Output the [x, y] coordinate of the center of the cell containing the given text.  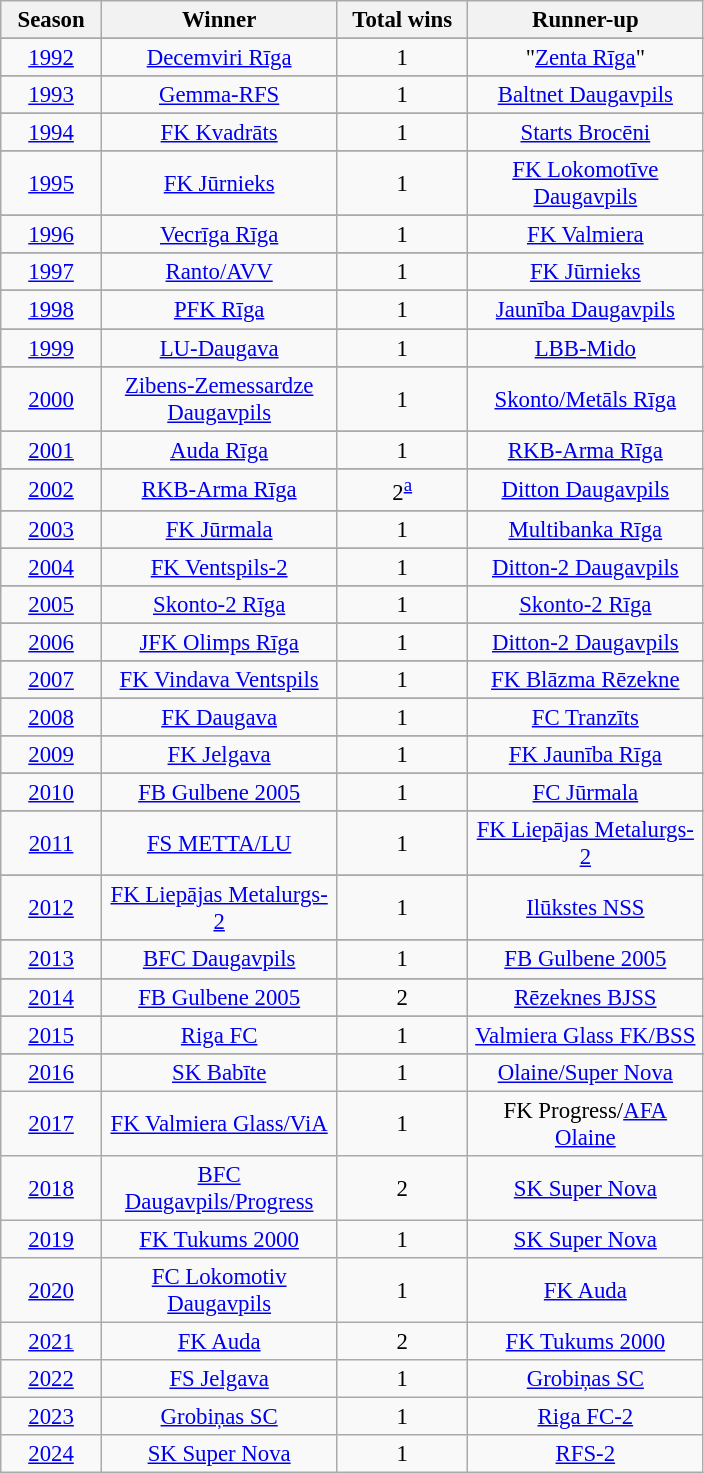
2024 [52, 1454]
2021 [52, 1341]
1997 [52, 273]
BFC Daugavpils/Progress [219, 1188]
FK Jelgava [219, 755]
2011 [52, 844]
2000 [52, 398]
2013 [52, 960]
FK Valmiera Glass/ViA [219, 1124]
2a [402, 489]
Ilūkstes NSS [586, 908]
Runner-up [586, 20]
Riga FC [219, 1035]
Skonto/Metāls Rīga [586, 398]
2006 [52, 642]
2017 [52, 1124]
2004 [52, 567]
2009 [52, 755]
2022 [52, 1379]
1992 [52, 58]
FK Ventspils-2 [219, 567]
Multibanka Rīga [586, 530]
Season [52, 20]
2010 [52, 793]
Zibens-Zemessardze Daugavpils [219, 398]
Riga FC-2 [586, 1417]
JFK Olimps Rīga [219, 642]
1994 [52, 133]
FC Jūrmala [586, 793]
2001 [52, 450]
PFK Rīga [219, 310]
2018 [52, 1188]
FS METTA/LU [219, 844]
Ditton Daugavpils [586, 489]
2016 [52, 1072]
FK Blāzma Rēzekne [586, 680]
Starts Brocēni [586, 133]
SK Babīte [219, 1072]
1993 [52, 95]
Vecrīga Rīga [219, 235]
2012 [52, 908]
FC Lokomotiv Daugavpils [219, 1290]
BFC Daugavpils [219, 960]
2019 [52, 1239]
LU-Daugava [219, 348]
LBB-Mido [586, 348]
Ranto/AVV [219, 273]
FK Progress/AFA Olaine [586, 1124]
Winner [219, 20]
2015 [52, 1035]
FK Daugava [219, 718]
FC Tranzīts [586, 718]
FK Jaunība Rīga [586, 755]
Auda Rīga [219, 450]
Valmiera Glass FK/BSS [586, 1035]
1998 [52, 310]
2020 [52, 1290]
Gemma-RFS [219, 95]
2003 [52, 530]
FK Lokomotīve Daugavpils [586, 184]
RFS-2 [586, 1454]
Total wins [402, 20]
Jaunība Daugavpils [586, 310]
Baltnet Daugavpils [586, 95]
Rēzeknes BJSS [586, 997]
FK Valmiera [586, 235]
2002 [52, 489]
2008 [52, 718]
2023 [52, 1417]
2007 [52, 680]
FS Jelgava [219, 1379]
1999 [52, 348]
1996 [52, 235]
FK Jūrmala [219, 530]
2014 [52, 997]
Decemviri Rīga [219, 58]
FK Vindava Ventspils [219, 680]
2005 [52, 605]
"Zenta Rīga" [586, 58]
1995 [52, 184]
FK Kvadrāts [219, 133]
Olaine/Super Nova [586, 1072]
